Capture the cell that displays the provided text and extract its (x, y) central coordinate. 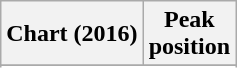
Chart (2016) (72, 34)
Peakposition (189, 34)
